Provide the (x, y) coordinate of the cell's center where the given text is located.  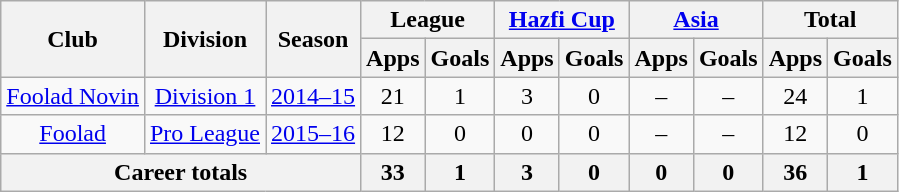
21 (393, 96)
33 (393, 172)
Foolad Novin (73, 96)
Asia (696, 20)
Hazfi Cup (562, 20)
Total (830, 20)
2014–15 (314, 96)
Division 1 (204, 96)
Career totals (181, 172)
Pro League (204, 134)
36 (795, 172)
Division (204, 39)
2015–16 (314, 134)
Foolad (73, 134)
Season (314, 39)
24 (795, 96)
Club (73, 39)
League (428, 20)
